Provide the [x, y] coordinate of the cell's center where the given text is located.  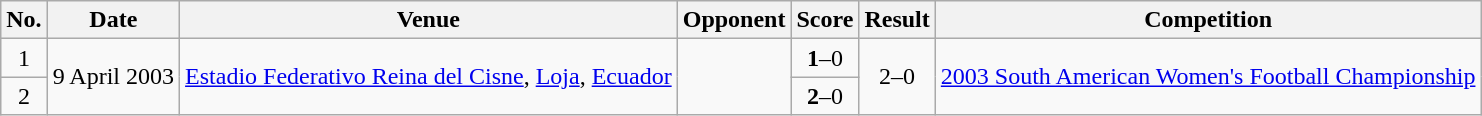
Venue [429, 20]
9 April 2003 [113, 77]
No. [24, 20]
Estadio Federativo Reina del Cisne, Loja, Ecuador [429, 77]
Competition [1208, 20]
1 [24, 58]
Result [897, 20]
2003 South American Women's Football Championship [1208, 77]
Date [113, 20]
2 [24, 96]
Opponent [734, 20]
1–0 [825, 58]
Score [825, 20]
